From the cell containing the given text, extract its center point as [x, y] coordinate. 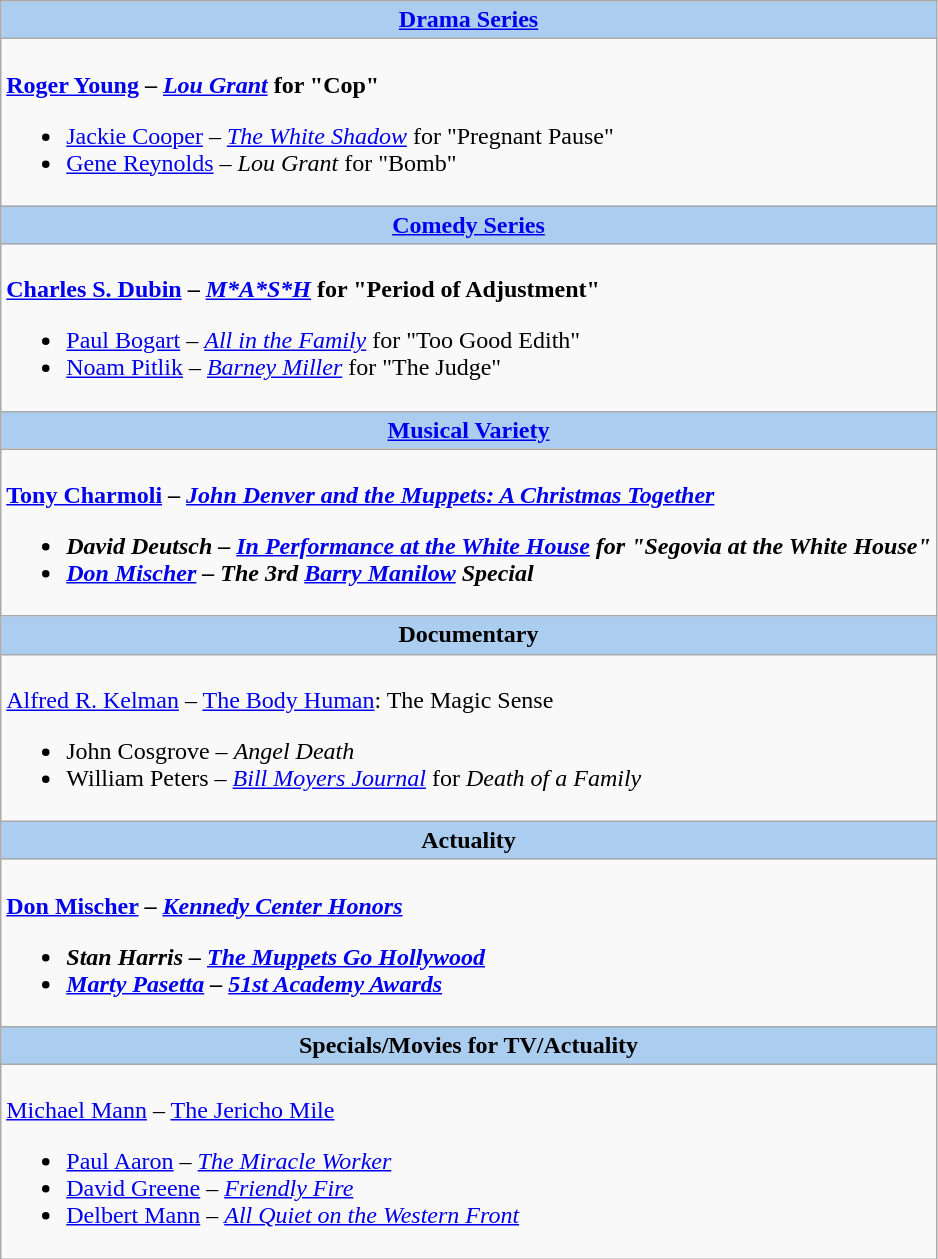
Musical Variety [469, 430]
Charles S. Dubin – M*A*S*H for "Period of Adjustment"Paul Bogart – All in the Family for "Too Good Edith"Noam Pitlik – Barney Miller for "The Judge" [469, 328]
Specials/Movies for TV/Actuality [469, 1045]
Don Mischer – Kennedy Center HonorsStan Harris – The Muppets Go HollywoodMarty Pasetta – 51st Academy Awards [469, 942]
Comedy Series [469, 225]
Roger Young – Lou Grant for "Cop"Jackie Cooper – The White Shadow for "Pregnant Pause"Gene Reynolds – Lou Grant for "Bomb" [469, 122]
Alfred R. Kelman – The Body Human: The Magic SenseJohn Cosgrove – Angel DeathWilliam Peters – Bill Moyers Journal for Death of a Family [469, 738]
Documentary [469, 635]
Actuality [469, 840]
Michael Mann – The Jericho MilePaul Aaron – The Miracle WorkerDavid Greene – Friendly FireDelbert Mann – All Quiet on the Western Front [469, 1161]
Drama Series [469, 20]
